Scan for the cell matching the given text and deliver its [x, y] coordinate at center. 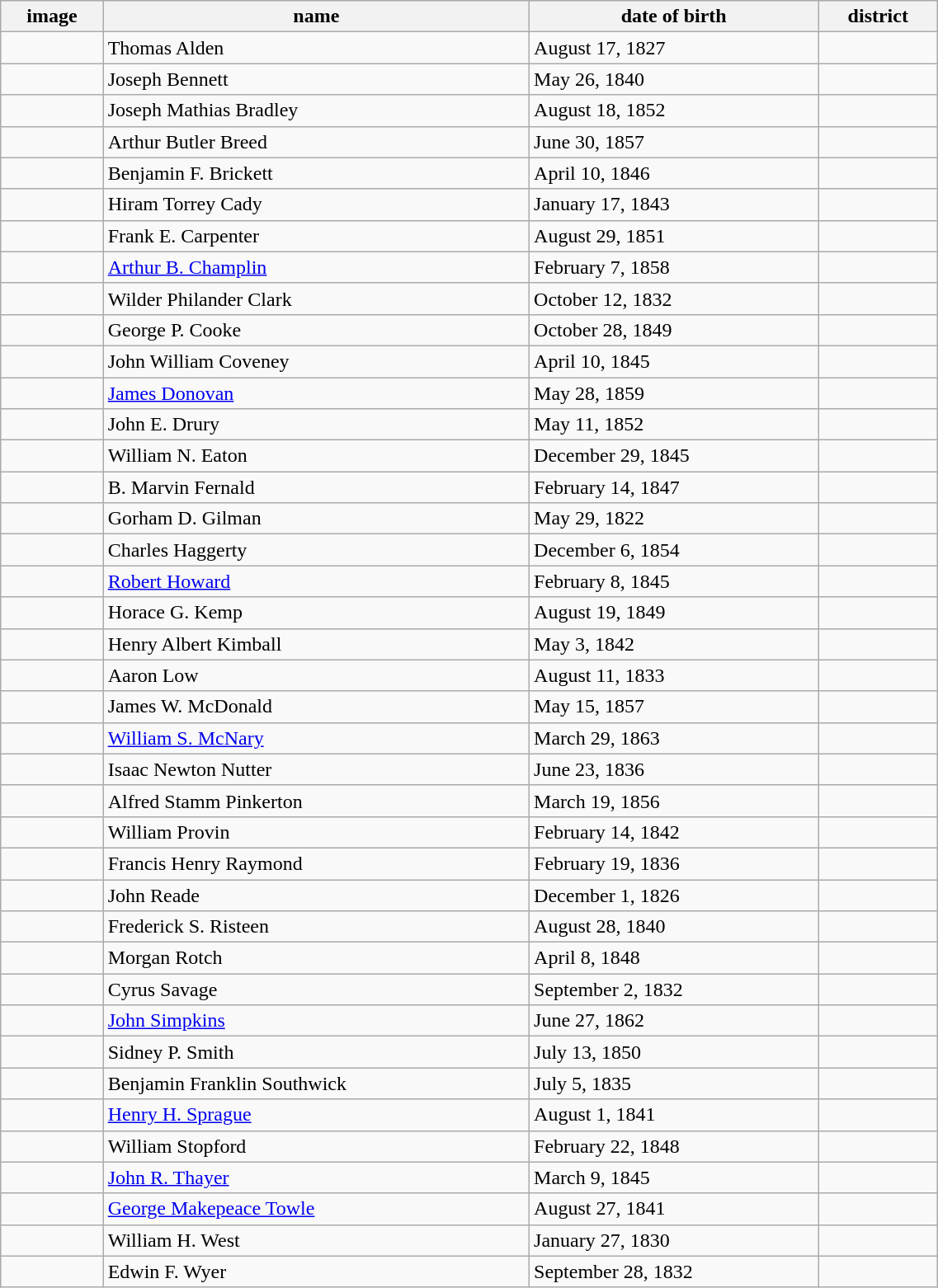
Frederick S. Risteen [316, 927]
Cyrus Savage [316, 990]
February 19, 1836 [674, 863]
June 27, 1862 [674, 1021]
April 8, 1848 [674, 958]
name [316, 16]
Benjamin F. Brickett [316, 173]
Isaac Newton Nutter [316, 769]
March 29, 1863 [674, 738]
John William Coveney [316, 361]
August 17, 1827 [674, 48]
Thomas Alden [316, 48]
February 8, 1845 [674, 581]
Henry H. Sprague [316, 1115]
September 2, 1832 [674, 990]
William H. West [316, 1240]
February 22, 1848 [674, 1146]
August 19, 1849 [674, 613]
August 27, 1841 [674, 1209]
January 27, 1830 [674, 1240]
Francis Henry Raymond [316, 863]
James W. McDonald [316, 707]
December 1, 1826 [674, 895]
December 6, 1854 [674, 550]
John R. Thayer [316, 1178]
B. Marvin Fernald [316, 487]
June 30, 1857 [674, 142]
August 29, 1851 [674, 236]
Arthur B. Champlin [316, 267]
William N. Eaton [316, 456]
January 17, 1843 [674, 204]
Benjamin Franklin Southwick [316, 1084]
Aaron Low [316, 675]
John E. Drury [316, 425]
Joseph Bennett [316, 79]
Charles Haggerty [316, 550]
December 29, 1845 [674, 456]
Wilder Philander Clark [316, 298]
Horace G. Kemp [316, 613]
October 28, 1849 [674, 330]
James Donovan [316, 393]
August 18, 1852 [674, 110]
George Makepeace Towle [316, 1209]
Alfred Stamm Pinkerton [316, 801]
August 1, 1841 [674, 1115]
Edwin F. Wyer [316, 1272]
William Stopford [316, 1146]
William Provin [316, 832]
William S. McNary [316, 738]
Sidney P. Smith [316, 1052]
Morgan Rotch [316, 958]
John Reade [316, 895]
Hiram Torrey Cady [316, 204]
September 28, 1832 [674, 1272]
George P. Cooke [316, 330]
August 11, 1833 [674, 675]
February 14, 1842 [674, 832]
Henry Albert Kimball [316, 644]
Gorham D. Gilman [316, 519]
July 13, 1850 [674, 1052]
date of birth [674, 16]
Arthur Butler Breed [316, 142]
April 10, 1846 [674, 173]
May 15, 1857 [674, 707]
May 3, 1842 [674, 644]
May 29, 1822 [674, 519]
February 14, 1847 [674, 487]
district [878, 16]
April 10, 1845 [674, 361]
Joseph Mathias Bradley [316, 110]
Robert Howard [316, 581]
March 19, 1856 [674, 801]
May 11, 1852 [674, 425]
image [52, 16]
John Simpkins [316, 1021]
May 28, 1859 [674, 393]
July 5, 1835 [674, 1084]
March 9, 1845 [674, 1178]
Frank E. Carpenter [316, 236]
June 23, 1836 [674, 769]
May 26, 1840 [674, 79]
February 7, 1858 [674, 267]
August 28, 1840 [674, 927]
October 12, 1832 [674, 298]
